Pinpoint the cell where the given text exists, returning its [x, y] midpoint coordinate. 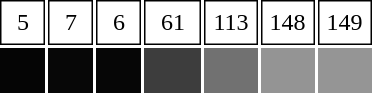
61 [172, 22]
7 [70, 22]
149 [345, 22]
113 [230, 22]
6 [118, 22]
5 [22, 22]
148 [288, 22]
